Determine the (X, Y) coordinate at the center of the cell enclosing the given text.  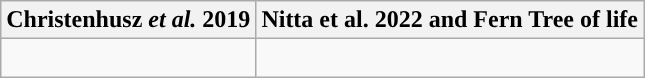
Nitta et al. 2022 and Fern Tree of life (450, 20)
Christenhusz et al. 2019 (128, 20)
